Return the [X, Y] coordinate for the center point of the cell that contains the specified text.  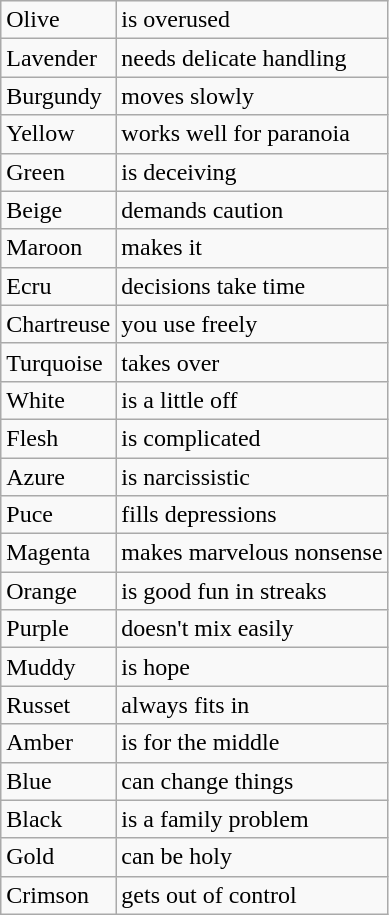
Orange [58, 591]
Blue [58, 781]
Crimson [58, 895]
Purple [58, 629]
demands caution [252, 210]
can be holy [252, 857]
Ecru [58, 286]
decisions take time [252, 286]
gets out of control [252, 895]
is for the middle [252, 743]
is a family problem [252, 819]
can change things [252, 781]
Flesh [58, 438]
you use freely [252, 324]
Turquoise [58, 362]
fills depressions [252, 515]
is deceiving [252, 172]
Puce [58, 515]
is a little off [252, 400]
is narcissistic [252, 477]
takes over [252, 362]
is overused [252, 20]
Olive [58, 20]
Maroon [58, 248]
makes it [252, 248]
White [58, 400]
Chartreuse [58, 324]
Burgundy [58, 96]
Lavender [58, 58]
always fits in [252, 705]
Amber [58, 743]
is complicated [252, 438]
Gold [58, 857]
works well for paranoia [252, 134]
Black [58, 819]
Russet [58, 705]
Azure [58, 477]
makes marvelous nonsense [252, 553]
is hope [252, 667]
Yellow [58, 134]
Muddy [58, 667]
moves slowly [252, 96]
Magenta [58, 553]
Green [58, 172]
needs delicate handling [252, 58]
Beige [58, 210]
doesn't mix easily [252, 629]
is good fun in streaks [252, 591]
